Output the (X, Y) coordinate of the center of the cell containing the given text.  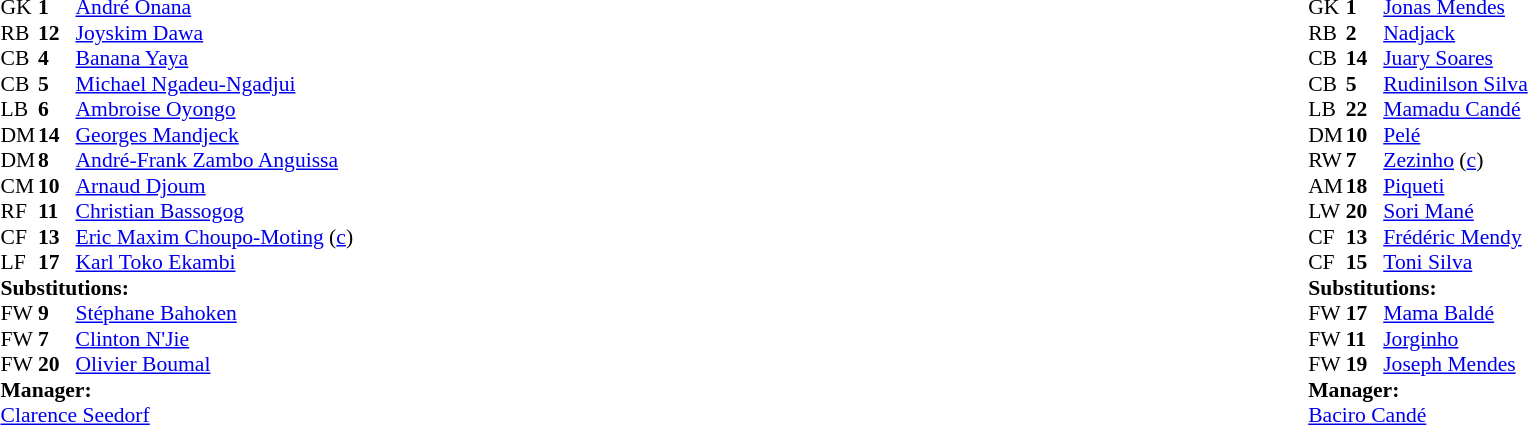
8 (57, 161)
Georges Mandjeck (215, 135)
Banana Yaya (215, 59)
RW (1327, 161)
19 (1365, 365)
Joyskim Dawa (215, 33)
Zezinho (c) (1456, 161)
Rudinilson Silva (1456, 84)
4 (57, 59)
Pelé (1456, 135)
Mama Baldé (1456, 313)
22 (1365, 109)
RF (19, 211)
Arnaud Djoum (215, 186)
Frédéric Mendy (1456, 237)
LW (1327, 211)
12 (57, 33)
Christian Bassogog (215, 211)
Karl Toko Ekambi (215, 263)
2 (1365, 33)
15 (1365, 263)
Sori Mané (1456, 211)
Joseph Mendes (1456, 365)
AM (1327, 186)
9 (57, 313)
Mamadu Candé (1456, 109)
André-Frank Zambo Anguissa (215, 161)
Jorginho (1456, 339)
Olivier Boumal (215, 365)
Clinton N'Jie (215, 339)
LF (19, 263)
Michael Ngadeu-Ngadjui (215, 84)
Ambroise Oyongo (215, 109)
Juary Soares (1456, 59)
Eric Maxim Choupo-Moting (c) (215, 237)
Nadjack (1456, 33)
CM (19, 186)
Piqueti (1456, 186)
18 (1365, 186)
6 (57, 109)
Toni Silva (1456, 263)
Stéphane Bahoken (215, 313)
